Determine the [x, y] coordinate at the center of the cell enclosing the given text.  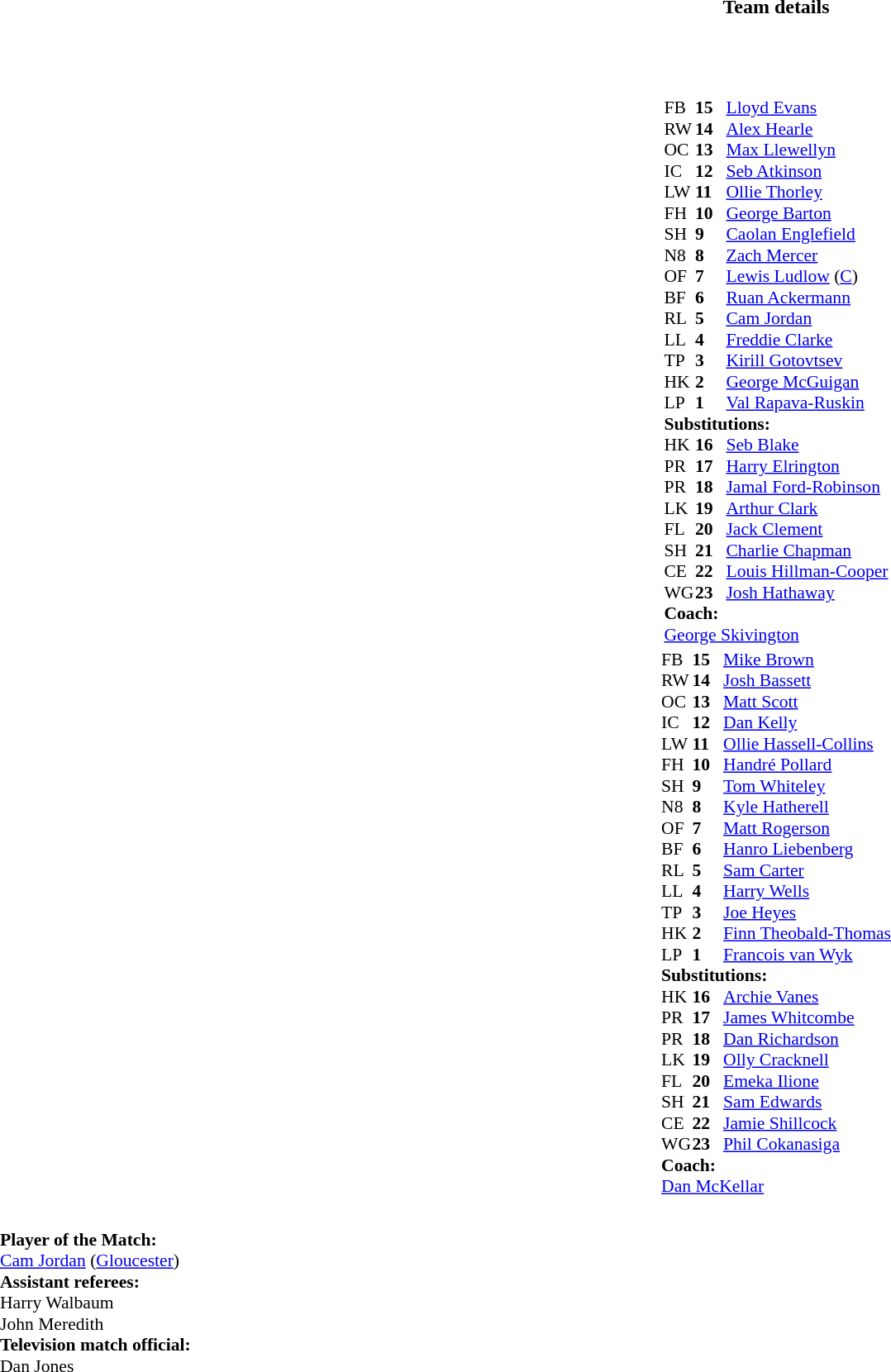
Harry Elrington [807, 466]
Arthur Clark [807, 508]
Charlie Chapman [807, 550]
Lloyd Evans [807, 107]
Max Llewellyn [807, 150]
Ollie Thorley [807, 192]
Sam Edwards [807, 1102]
Louis Hillman-Cooper [807, 571]
Lewis Ludlow (C) [807, 276]
Jamal Ford-Robinson [807, 487]
Harry Wells [807, 891]
Dan McKellar [776, 1186]
Matt Rogerson [807, 828]
James Whitcombe [807, 1017]
Hanro Liebenberg [807, 849]
Val Rapava-Ruskin [807, 403]
Archie Vanes [807, 997]
Dan Richardson [807, 1039]
Cam Jordan [807, 318]
Mike Brown [807, 660]
Seb Blake [807, 445]
Jack Clement [807, 529]
Emeka Ilione [807, 1081]
Alex Hearle [807, 129]
Joe Heyes [807, 912]
Phil Cokanasiga [807, 1144]
Zach Mercer [807, 255]
Sam Carter [807, 870]
Jamie Shillcock [807, 1123]
Tom Whiteley [807, 786]
Handré Pollard [807, 765]
Seb Atkinson [807, 171]
Caolan Englefield [807, 234]
Ruan Ackermann [807, 298]
Matt Scott [807, 702]
Francois van Wyk [807, 955]
George Barton [807, 213]
Olly Cracknell [807, 1060]
George McGuigan [807, 382]
Freddie Clarke [807, 340]
Kyle Hatherell [807, 807]
Finn Theobald-Thomas [807, 933]
George Skivington [775, 635]
Josh Bassett [807, 680]
Dan Kelly [807, 722]
Josh Hathaway [807, 593]
Ollie Hassell-Collins [807, 744]
Kirill Gotovtsev [807, 360]
